For the text-containing cell, return its midpoint in (X, Y) coordinate format. 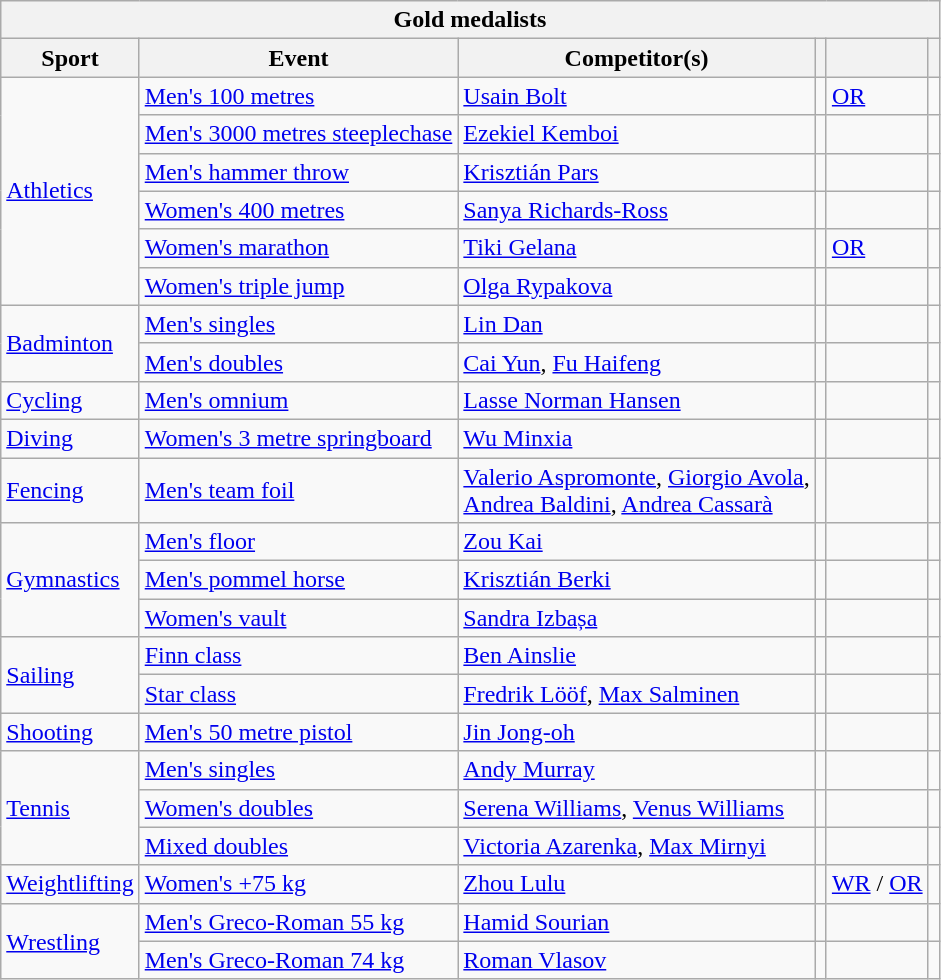
Athletics (70, 191)
Finn class (298, 656)
Olga Rypakova (636, 286)
Tennis (70, 808)
Sailing (70, 675)
Women's vault (298, 618)
Sport (70, 58)
Women's +75 kg (298, 884)
Wrestling (70, 941)
Women's 400 metres (298, 210)
Shooting (70, 732)
Men's 3000 metres steeplechase (298, 134)
Gold medalists (470, 20)
Ezekiel Kemboi (636, 134)
Cai Yun, Fu Haifeng (636, 362)
Weightlifting (70, 884)
Mixed doubles (298, 846)
Roman Vlasov (636, 960)
Tiki Gelana (636, 248)
Competitor(s) (636, 58)
Diving (70, 438)
Men's Greco-Roman 74 kg (298, 960)
Fredrik Lööf, Max Salminen (636, 694)
Men's pommel horse (298, 580)
Men's doubles (298, 362)
Lin Dan (636, 324)
Hamid Sourian (636, 922)
Krisztián Berki (636, 580)
Krisztián Pars (636, 172)
Men's team foil (298, 490)
Sanya Richards-Ross (636, 210)
Men's Greco-Roman 55 kg (298, 922)
Event (298, 58)
Victoria Azarenka, Max Mirnyi (636, 846)
Wu Minxia (636, 438)
Cycling (70, 400)
Women's doubles (298, 808)
Women's 3 metre springboard (298, 438)
Men's floor (298, 542)
Serena Williams, Venus Williams (636, 808)
Jin Jong-oh (636, 732)
Men's omnium (298, 400)
Men's 100 metres (298, 96)
Zou Kai (636, 542)
Men's hammer throw (298, 172)
Ben Ainslie (636, 656)
Men's 50 metre pistol (298, 732)
Usain Bolt (636, 96)
Valerio Aspromonte, Giorgio Avola,Andrea Baldini, Andrea Cassarà (636, 490)
Gymnastics (70, 580)
Star class (298, 694)
Women's triple jump (298, 286)
Women's marathon (298, 248)
Lasse Norman Hansen (636, 400)
WR / OR (877, 884)
Badminton (70, 343)
Andy Murray (636, 770)
Sandra Izbașa (636, 618)
Fencing (70, 490)
Zhou Lulu (636, 884)
